Output the (x, y) coordinate of the center of the cell containing the given text.  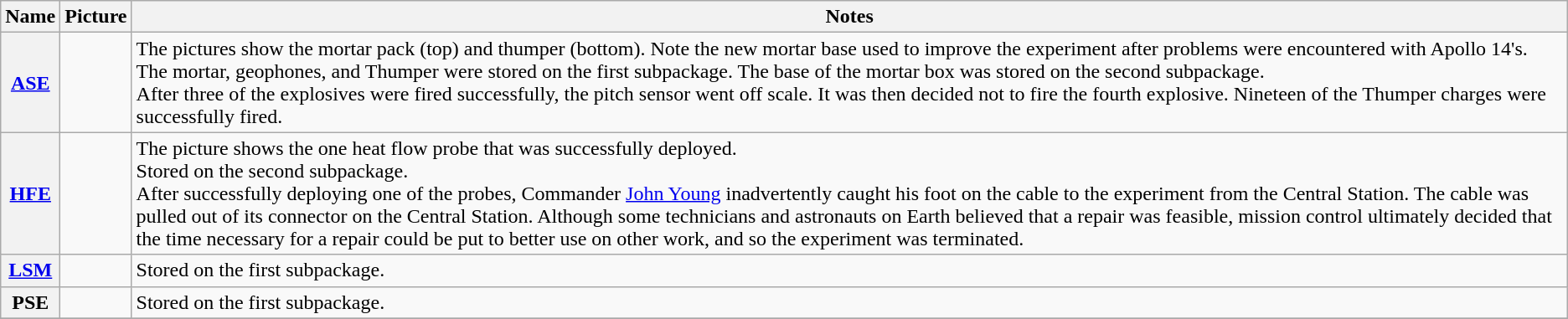
Picture (95, 17)
HFE (30, 193)
Name (30, 17)
ASE (30, 82)
PSE (30, 302)
Notes (849, 17)
LSM (30, 270)
